Determine the [x, y] coordinate at the center of the cell enclosing the given text.  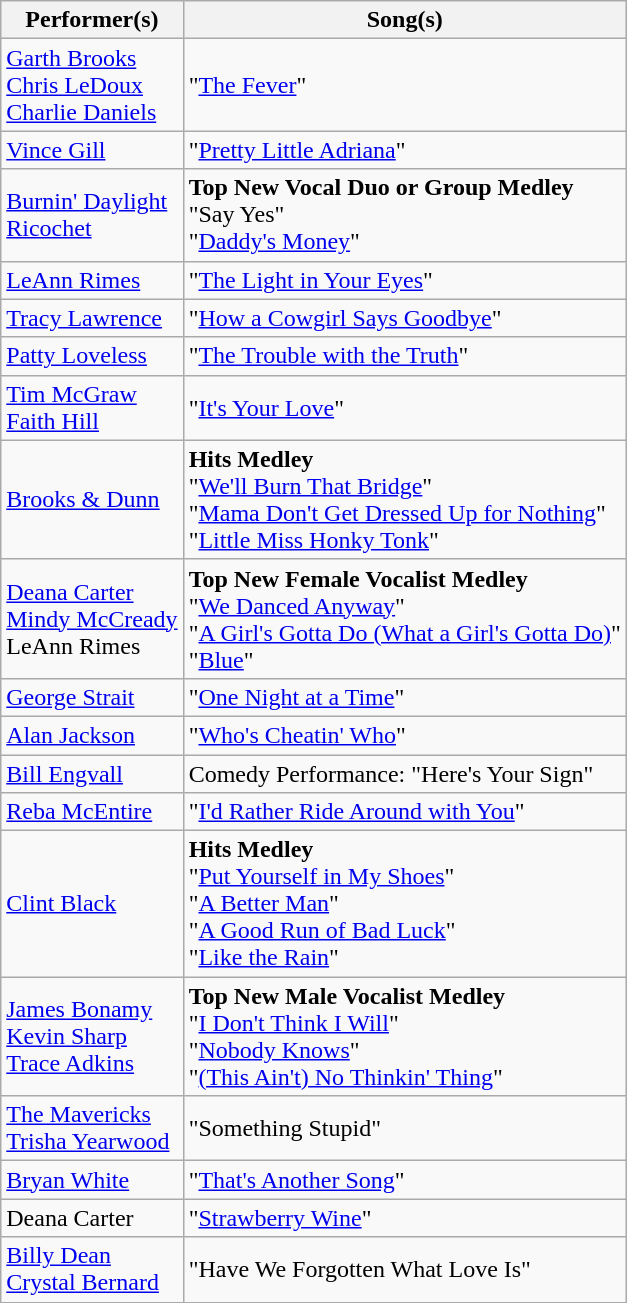
Performer(s) [92, 20]
"Have We Forgotten What Love Is" [404, 1270]
Deana CarterMindy McCreadyLeAnn Rimes [92, 618]
"Strawberry Wine" [404, 1218]
"Who's Cheatin' Who" [404, 735]
Alan Jackson [92, 735]
Billy DeanCrystal Bernard [92, 1270]
The MavericksTrisha Yearwood [92, 1128]
Hits Medley"We'll Burn That Bridge""Mama Don't Get Dressed Up for Nothing""Little Miss Honky Tonk" [404, 500]
"It's Your Love" [404, 408]
Brooks & Dunn [92, 500]
Comedy Performance: "Here's Your Sign" [404, 773]
"How a Cowgirl Says Goodbye" [404, 318]
"That's Another Song" [404, 1180]
"Something Stupid" [404, 1128]
Tim McGrawFaith Hill [92, 408]
"The Trouble with the Truth" [404, 356]
Tracy Lawrence [92, 318]
Bryan White [92, 1180]
Bill Engvall [92, 773]
"Pretty Little Adriana" [404, 150]
Vince Gill [92, 150]
Reba McEntire [92, 812]
Hits Medley"Put Yourself in My Shoes""A Better Man""A Good Run of Bad Luck""Like the Rain" [404, 904]
Top New Female Vocalist Medley"We Danced Anyway""A Girl's Gotta Do (What a Girl's Gotta Do)""Blue" [404, 618]
"I'd Rather Ride Around with You" [404, 812]
Burnin' DaylightRicochet [92, 215]
Garth BrooksChris LeDouxCharlie Daniels [92, 85]
"One Night at a Time" [404, 697]
LeAnn Rimes [92, 280]
"The Fever" [404, 85]
"The Light in Your Eyes" [404, 280]
James BonamyKevin SharpTrace Adkins [92, 1036]
Top New Male Vocalist Medley"I Don't Think I Will""Nobody Knows""(This Ain't) No Thinkin' Thing" [404, 1036]
Top New Vocal Duo or Group Medley"Say Yes""Daddy's Money" [404, 215]
Deana Carter [92, 1218]
Clint Black [92, 904]
Song(s) [404, 20]
Patty Loveless [92, 356]
George Strait [92, 697]
